Return (X, Y) of the center of cell containing provided text 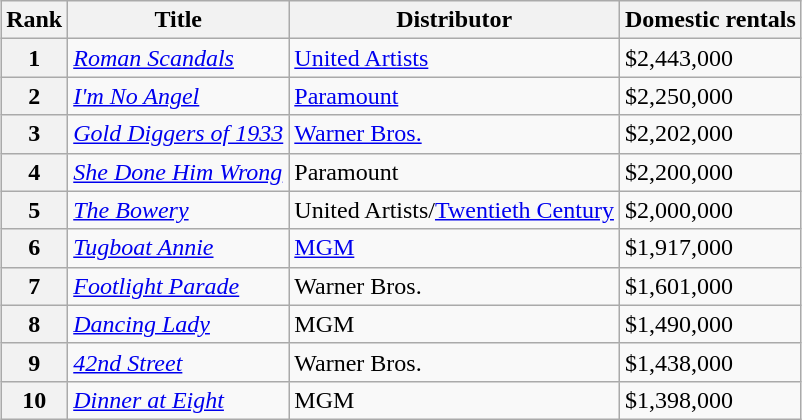
6 (34, 248)
Title (178, 20)
$1,601,000 (710, 286)
42nd Street (178, 362)
Dancing Lady (178, 324)
Distributor (454, 20)
$1,438,000 (710, 362)
10 (34, 400)
$1,917,000 (710, 248)
Footlight Parade (178, 286)
Rank (34, 20)
9 (34, 362)
2 (34, 96)
1 (34, 58)
Dinner at Eight (178, 400)
$2,250,000 (710, 96)
$2,200,000 (710, 172)
$1,490,000 (710, 324)
5 (34, 210)
United Artists (454, 58)
4 (34, 172)
She Done Him Wrong (178, 172)
Domestic rentals (710, 20)
7 (34, 286)
$1,398,000 (710, 400)
Tugboat Annie (178, 248)
$2,000,000 (710, 210)
Roman Scandals (178, 58)
$2,443,000 (710, 58)
Gold Diggers of 1933 (178, 134)
I'm No Angel (178, 96)
8 (34, 324)
$2,202,000 (710, 134)
3 (34, 134)
United Artists/Twentieth Century (454, 210)
The Bowery (178, 210)
